For the text-containing cell, return its midpoint in (x, y) coordinate format. 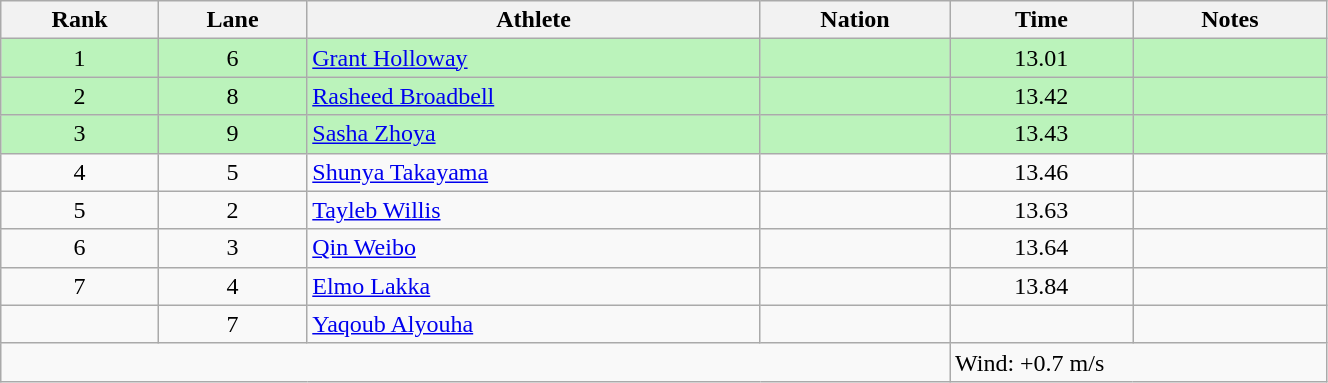
Sasha Zhoya (534, 134)
13.01 (1042, 58)
Athlete (534, 20)
Tayleb Willis (534, 210)
Yaqoub Alyouha (534, 324)
Qin Weibo (534, 248)
13.43 (1042, 134)
1 (80, 58)
Notes (1230, 20)
Shunya Takayama (534, 172)
Wind: +0.7 m/s (1138, 362)
Rank (80, 20)
Elmo Lakka (534, 286)
8 (232, 96)
Nation (854, 20)
Time (1042, 20)
13.84 (1042, 286)
Grant Holloway (534, 58)
13.64 (1042, 248)
13.46 (1042, 172)
Lane (232, 20)
9 (232, 134)
Rasheed Broadbell (534, 96)
13.42 (1042, 96)
13.63 (1042, 210)
